Return (x, y) of the center of cell containing provided text 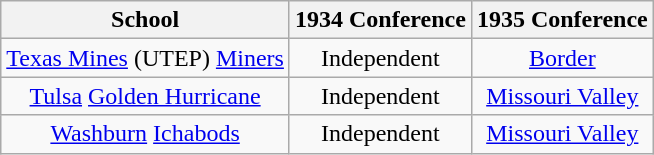
Tulsa Golden Hurricane (146, 96)
Washburn Ichabods (146, 134)
1934 Conference (380, 20)
Border (562, 58)
School (146, 20)
1935 Conference (562, 20)
Texas Mines (UTEP) Miners (146, 58)
